Pinpoint the cell where the given text exists, returning its (X, Y) midpoint coordinate. 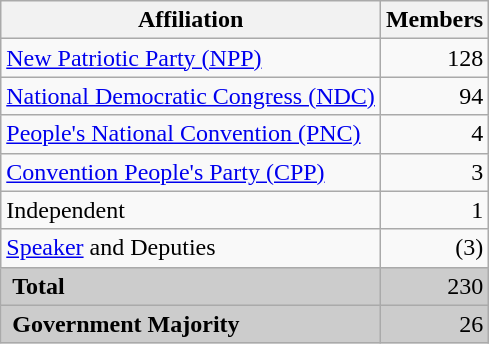
Members (434, 20)
People's National Convention (PNC) (191, 134)
National Democratic Congress (NDC) (191, 96)
94 (434, 96)
(3) (434, 248)
230 (434, 286)
Convention People's Party (CPP) (191, 172)
Total (191, 286)
New Patriotic Party (NPP) (191, 58)
Government Majority (191, 324)
Speaker and Deputies (191, 248)
1 (434, 210)
3 (434, 172)
26 (434, 324)
Affiliation (191, 20)
128 (434, 58)
Independent (191, 210)
4 (434, 134)
